Capture the cell that displays the provided text and extract its (X, Y) central coordinate. 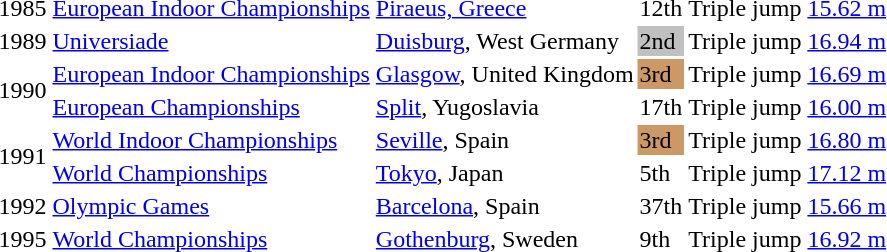
Glasgow, United Kingdom (504, 74)
European Championships (211, 107)
Duisburg, West Germany (504, 41)
5th (661, 173)
Olympic Games (211, 206)
Split, Yugoslavia (504, 107)
World Indoor Championships (211, 140)
Tokyo, Japan (504, 173)
17th (661, 107)
Universiade (211, 41)
37th (661, 206)
Seville, Spain (504, 140)
World Championships (211, 173)
Barcelona, Spain (504, 206)
European Indoor Championships (211, 74)
2nd (661, 41)
